Pinpoint the cell where the given text exists, returning its [x, y] midpoint coordinate. 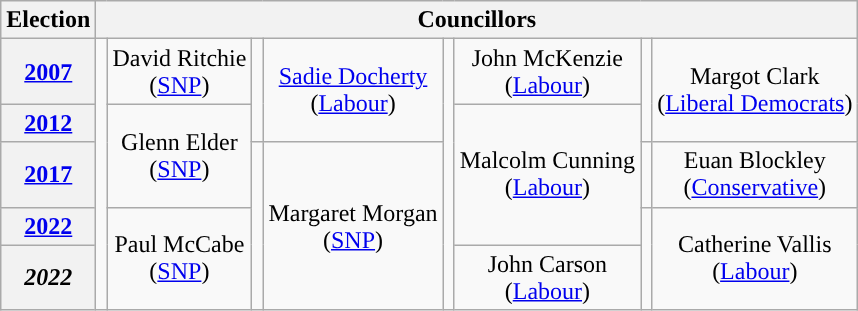
Sadie Docherty(Labour) [353, 90]
Councillors [477, 20]
John McKenzie(Labour) [547, 72]
Paul McCabe(SNP) [180, 258]
2007 [48, 72]
2012 [48, 123]
Malcolm Cunning(Labour) [547, 174]
David Ritchie(SNP) [180, 72]
Margaret Morgan(SNP) [353, 226]
Election [48, 20]
Glenn Elder(SNP) [180, 156]
2017 [48, 174]
John Carson(Labour) [547, 278]
Euan Blockley(Conservative) [755, 174]
Margot Clark(Liberal Democrats) [755, 90]
Catherine Vallis(Labour) [755, 258]
